From the cell containing the given text, extract its center point as [X, Y] coordinate. 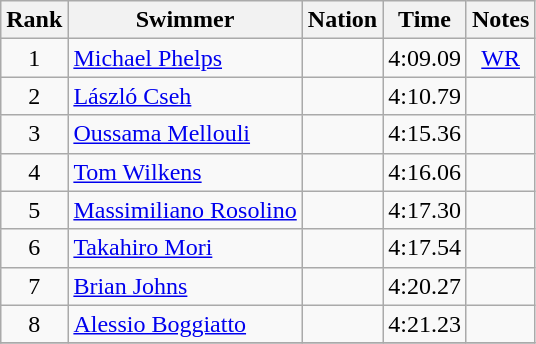
Rank [34, 20]
4:21.23 [425, 324]
WR [500, 58]
Nation [342, 20]
6 [34, 248]
Alessio Boggiatto [185, 324]
4:20.27 [425, 286]
László Cseh [185, 96]
Swimmer [185, 20]
Brian Johns [185, 286]
4 [34, 172]
8 [34, 324]
3 [34, 134]
Michael Phelps [185, 58]
Massimiliano Rosolino [185, 210]
5 [34, 210]
4:17.54 [425, 248]
4:09.09 [425, 58]
4:17.30 [425, 210]
Notes [500, 20]
4:15.36 [425, 134]
4:16.06 [425, 172]
Time [425, 20]
4:10.79 [425, 96]
1 [34, 58]
Oussama Mellouli [185, 134]
Takahiro Mori [185, 248]
Tom Wilkens [185, 172]
7 [34, 286]
2 [34, 96]
